For the text-containing cell, return its midpoint in [x, y] coordinate format. 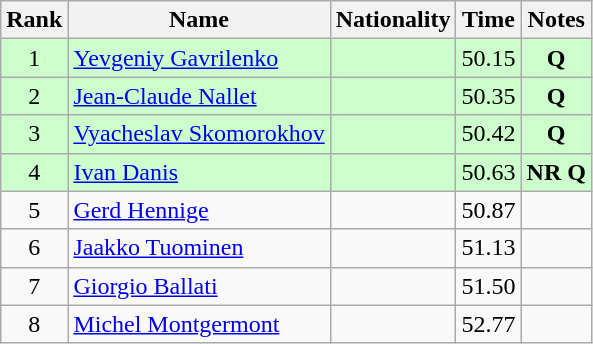
50.42 [488, 134]
NR Q [556, 172]
Yevgeniy Gavrilenko [199, 58]
2 [34, 96]
4 [34, 172]
50.87 [488, 210]
Michel Montgermont [199, 324]
3 [34, 134]
6 [34, 248]
52.77 [488, 324]
Vyacheslav Skomorokhov [199, 134]
5 [34, 210]
Rank [34, 20]
51.13 [488, 248]
Gerd Hennige [199, 210]
Giorgio Ballati [199, 286]
Time [488, 20]
7 [34, 286]
51.50 [488, 286]
50.35 [488, 96]
Jaakko Tuominen [199, 248]
1 [34, 58]
50.15 [488, 58]
Ivan Danis [199, 172]
8 [34, 324]
50.63 [488, 172]
Jean-Claude Nallet [199, 96]
Name [199, 20]
Notes [556, 20]
Nationality [393, 20]
